Detect which cell encompasses the target text, then output its (X, Y) center coordinate. 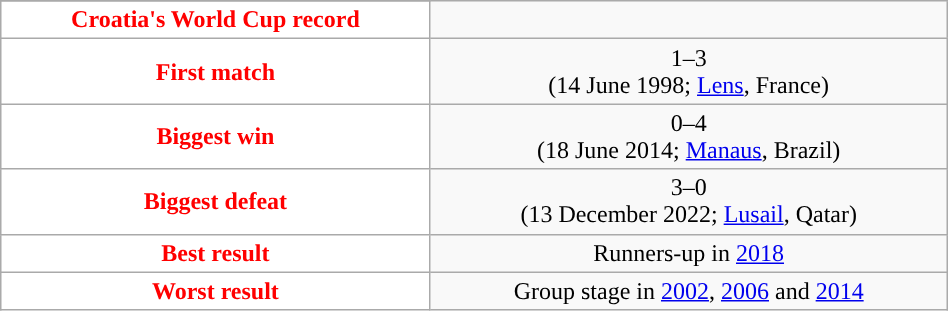
0–4 (18 June 2014; Manaus, Brazil) (688, 136)
1–3 (14 June 1998; Lens, France) (688, 72)
3–0 (13 December 2022; Lusail, Qatar) (688, 202)
Biggest defeat (216, 202)
Worst result (216, 291)
First match (216, 72)
Best result (216, 253)
Croatia's World Cup record (216, 20)
Runners-up in 2018 (688, 253)
Group stage in 2002, 2006 and 2014 (688, 291)
Biggest win (216, 136)
